Find where the given text appears and provide that cell's center as [x, y] coordinate. 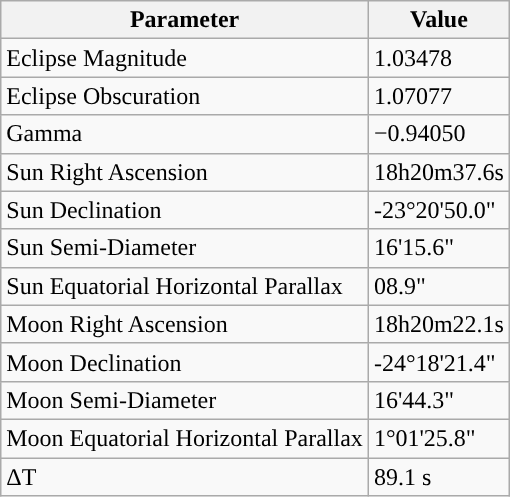
Sun Declination [185, 210]
−0.94050 [438, 134]
Sun Equatorial Horizontal Parallax [185, 286]
08.9" [438, 286]
Value [438, 20]
18h20m22.1s [438, 324]
1°01'25.8" [438, 438]
16'15.6" [438, 248]
-23°20'50.0" [438, 210]
ΔT [185, 477]
89.1 s [438, 477]
18h20m37.6s [438, 172]
-24°18'21.4" [438, 362]
Gamma [185, 134]
Eclipse Obscuration [185, 96]
Eclipse Magnitude [185, 58]
Parameter [185, 20]
1.07077 [438, 96]
Moon Semi-Diameter [185, 400]
Moon Declination [185, 362]
16'44.3" [438, 400]
Moon Equatorial Horizontal Parallax [185, 438]
Sun Semi-Diameter [185, 248]
Moon Right Ascension [185, 324]
1.03478 [438, 58]
Sun Right Ascension [185, 172]
